Output the [x, y] coordinate of the center of the cell containing the given text.  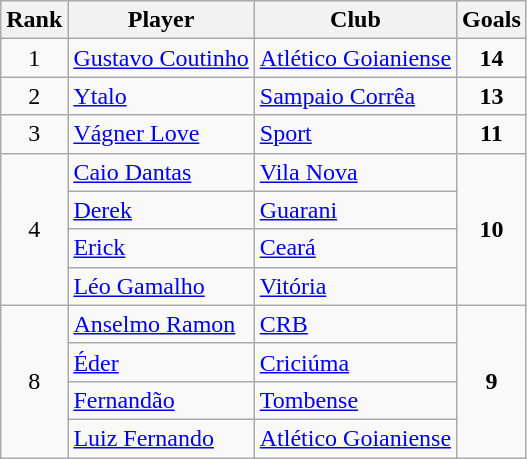
Gustavo Coutinho [161, 58]
Anselmo Ramon [161, 324]
3 [34, 134]
Fernandão [161, 400]
1 [34, 58]
Vitória [355, 286]
2 [34, 96]
Léo Gamalho [161, 286]
Luiz Fernando [161, 438]
Ceará [355, 248]
CRB [355, 324]
Sampaio Corrêa [355, 96]
Erick [161, 248]
14 [492, 58]
11 [492, 134]
8 [34, 381]
10 [492, 229]
13 [492, 96]
Vágner Love [161, 134]
Tombense [355, 400]
Criciúma [355, 362]
Éder [161, 362]
9 [492, 381]
Vila Nova [355, 172]
4 [34, 229]
Ytalo [161, 96]
Sport [355, 134]
Guarani [355, 210]
Goals [492, 20]
Club [355, 20]
Player [161, 20]
Caio Dantas [161, 172]
Rank [34, 20]
Derek [161, 210]
